From the cell containing the given text, extract its center point as (X, Y) coordinate. 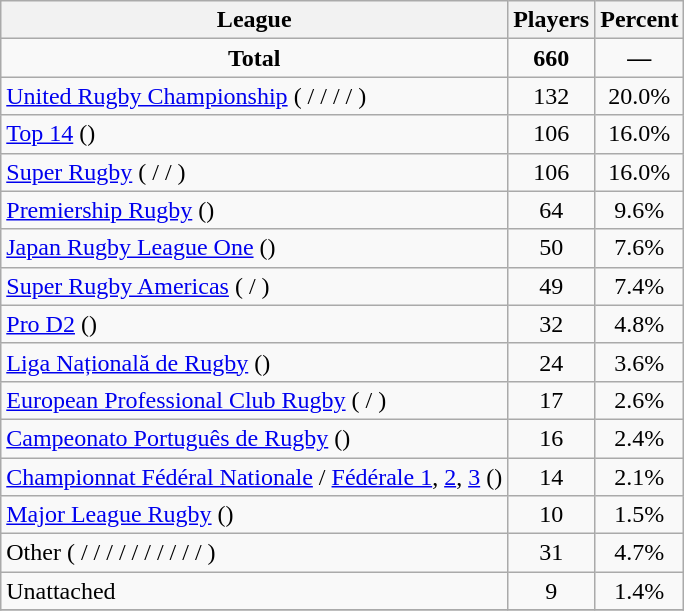
50 (552, 248)
4.8% (640, 324)
1.5% (640, 515)
2.4% (640, 438)
2.1% (640, 477)
Liga Națională de Rugby () (254, 362)
— (640, 58)
31 (552, 553)
17 (552, 400)
49 (552, 286)
Pro D2 () (254, 324)
Premiership Rugby () (254, 210)
14 (552, 477)
Total (254, 58)
7.4% (640, 286)
Super Rugby ( / / ) (254, 172)
Other ( / / / / / / / / / / ) (254, 553)
10 (552, 515)
4.7% (640, 553)
9.6% (640, 210)
League (254, 20)
9 (552, 591)
1.4% (640, 591)
Campeonato Português de Rugby () (254, 438)
Percent (640, 20)
Japan Rugby League One () (254, 248)
132 (552, 96)
United Rugby Championship ( / / / / ) (254, 96)
Unattached (254, 591)
2.6% (640, 400)
660 (552, 58)
32 (552, 324)
Players (552, 20)
European Professional Club Rugby ( / ) (254, 400)
7.6% (640, 248)
64 (552, 210)
Top 14 () (254, 134)
16 (552, 438)
3.6% (640, 362)
Championnat Fédéral Nationale / Fédérale 1, 2, 3 () (254, 477)
Super Rugby Americas ( / ) (254, 286)
24 (552, 362)
20.0% (640, 96)
Major League Rugby () (254, 515)
